Determine the (x, y) coordinate at the center of the cell enclosing the given text.  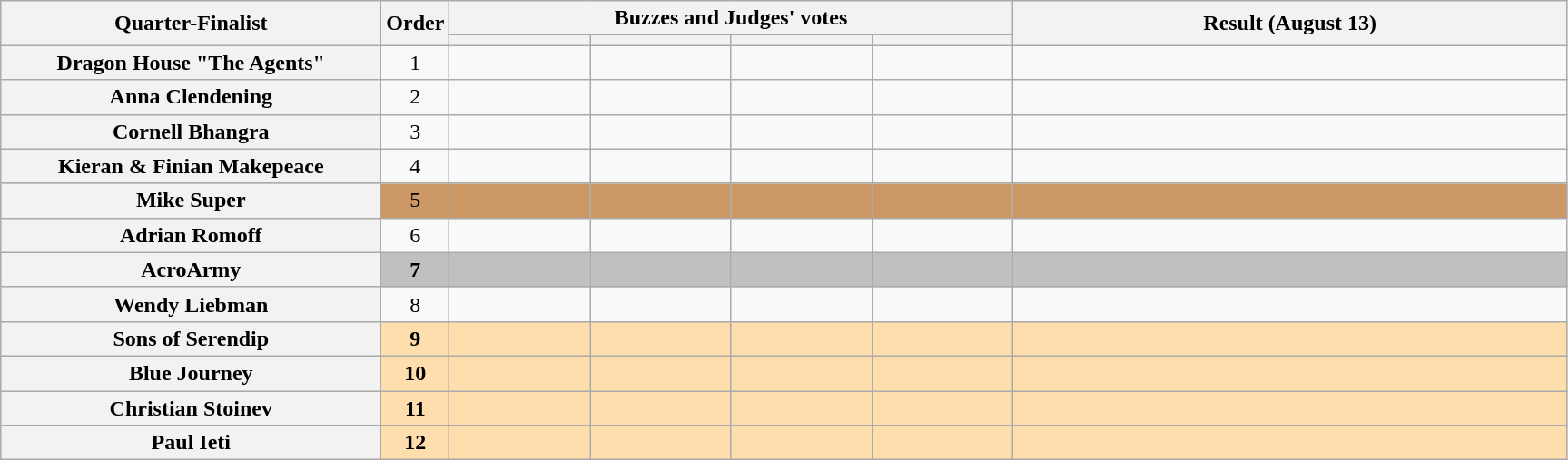
Christian Stoinev (191, 407)
Result (August 13) (1289, 24)
Cornell Bhangra (191, 132)
9 (416, 338)
Mike Super (191, 201)
Wendy Liebman (191, 304)
8 (416, 304)
1 (416, 63)
3 (416, 132)
11 (416, 407)
Adrian Romoff (191, 235)
2 (416, 97)
7 (416, 269)
6 (416, 235)
Sons of Serendip (191, 338)
Quarter-Finalist (191, 24)
Order (416, 24)
Paul Ieti (191, 443)
10 (416, 373)
12 (416, 443)
Dragon House "The Agents" (191, 63)
AcroArmy (191, 269)
5 (416, 201)
Kieran & Finian Makepeace (191, 166)
Anna Clendening (191, 97)
4 (416, 166)
Blue Journey (191, 373)
Buzzes and Judges' votes (731, 18)
